Return the [x, y] coordinate for the center point of the cell that contains the specified text.  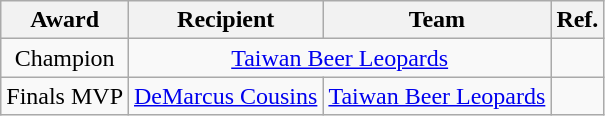
Ref. [578, 20]
DeMarcus Cousins [226, 96]
Finals MVP [65, 96]
Recipient [226, 20]
Team [437, 20]
Award [65, 20]
Champion [65, 58]
